For the text-containing cell, return its midpoint in (x, y) coordinate format. 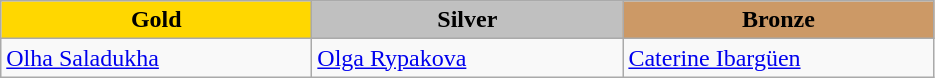
Caterine Ibargüen (778, 58)
Olga Rypakova (468, 58)
Bronze (778, 20)
Olha Saladukha (156, 58)
Gold (156, 20)
Silver (468, 20)
